Extract the [x, y] coordinate from the center of the cell holding the provided text.  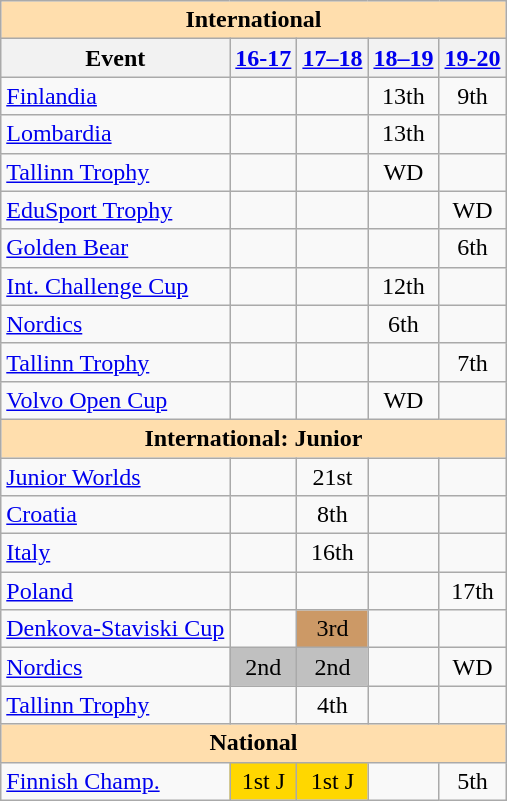
Lombardia [116, 134]
Denkova-Staviski Cup [116, 629]
17–18 [332, 58]
4th [332, 705]
5th [472, 781]
18–19 [404, 58]
3rd [332, 629]
Poland [116, 591]
Int. Challenge Cup [116, 286]
7th [472, 362]
Junior Worlds [116, 477]
Italy [116, 553]
International: Junior [254, 438]
9th [472, 96]
Finnish Champ. [116, 781]
Volvo Open Cup [116, 400]
National [254, 743]
Golden Bear [116, 248]
17th [472, 591]
19-20 [472, 58]
12th [404, 286]
Event [116, 58]
Croatia [116, 515]
Finlandia [116, 96]
16-17 [264, 58]
21st [332, 477]
16th [332, 553]
EduSport Trophy [116, 210]
8th [332, 515]
International [254, 20]
